Determine the (X, Y) coordinate at the center of the cell enclosing the given text.  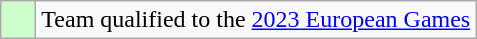
Team qualified to the 2023 European Games (256, 20)
